Scan for the cell matching the given text and deliver its (X, Y) coordinate at center. 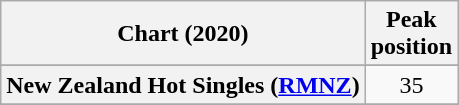
Chart (2020) (183, 34)
Peakposition (411, 34)
New Zealand Hot Singles (RMNZ) (183, 85)
35 (411, 85)
